Scan for the cell matching the given text and deliver its (x, y) coordinate at center. 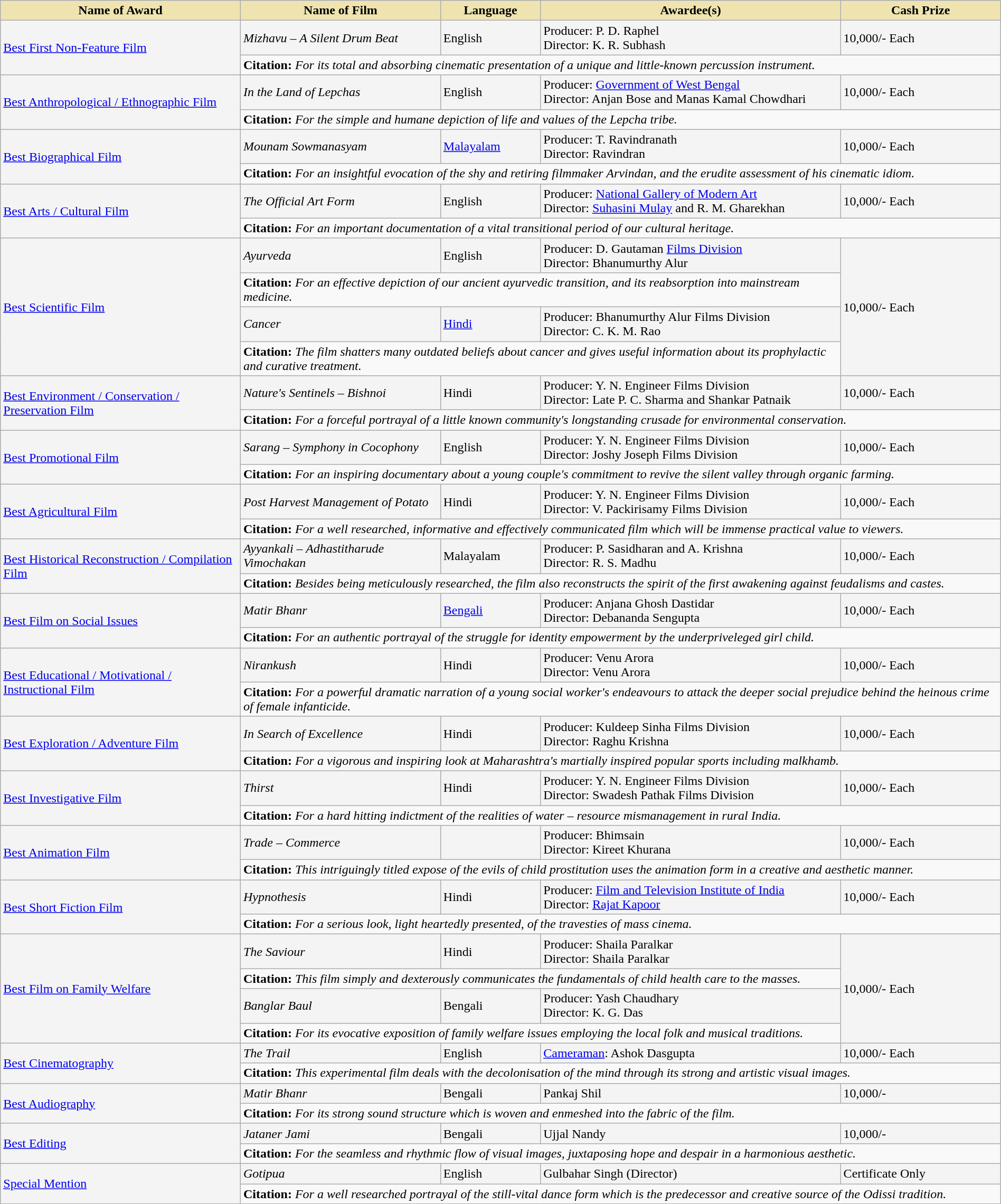
Citation: For an important documentation of a vital transitional period of our cultural heritage. (620, 228)
Best Short Fiction Film (120, 907)
Producer: Venu AroraDirector: Venu Arora (691, 665)
Citation: For the seamless and rhythmic flow of visual images, juxtaposing hope and despair in a harmonious aesthetic. (620, 1153)
Banglar Baul (340, 1006)
Citation: For a serious look, light heartedly presented, of the travesties of mass cinema. (620, 924)
Best Film on Social Issues (120, 621)
Best Audiography (120, 1103)
Best Cinematography (120, 1063)
Citation: Besides being meticulously researched, the film also reconstructs the spirit of the first awakening against feudalisms and castes. (620, 583)
Best Editing (120, 1143)
Citation: For a hard hitting indictment of the realities of water – resource mismanagement in rural India. (620, 816)
Language (490, 11)
Best Exploration / Adventure Film (120, 743)
Producer: Anjana Ghosh DastidarDirector: Debananda Sengupta (691, 610)
Pankaj Shil (691, 1093)
Citation: This experimental film deals with the decolonisation of the mind through its strong and artistic visual images. (620, 1073)
Producer: P. Sasidharan and A. KrishnaDirector: R. S. Madhu (691, 556)
Cancer (340, 324)
Name of Award (120, 11)
Citation: For an inspiring documentary about a young couple's commitment to revive the silent valley through organic farming. (620, 475)
Citation: For its evocative exposition of family welfare issues employing the local folk and musical traditions. (541, 1033)
Citation: For its strong sound structure which is woven and enmeshed into the fabric of the film. (620, 1113)
Producer: Government of West BengalDirector: Anjan Bose and Manas Kamal Chowdhari (691, 92)
Best Promotional Film (120, 457)
Producer: D. Gautaman Films DivisionDirector: Bhanumurthy Alur (691, 255)
Citation: This intriguingly titled expose of the evils of child prostitution uses the animation form in a creative and aesthetic manner. (620, 870)
Best Educational / Motivational / Instructional Film (120, 682)
In Search of Excellence (340, 734)
Citation: The film shatters many outdated beliefs about cancer and gives useful information about its prophylactic and curative treatment. (541, 358)
Producer: BhimsainDirector: Kireet Khurana (691, 842)
Producer: Kuldeep Sinha Films DivisionDirector: Raghu Krishna (691, 734)
Special Mention (120, 1183)
Citation: For a vigorous and inspiring look at Maharashtra's martially inspired popular sports including malkhamb. (620, 761)
Ayyankali – Adhastitharude Vimochakan (340, 556)
Citation: For its total and absorbing cinematic presentation of a unique and little-known percussion instrument. (620, 65)
Best Arts / Cultural Film (120, 211)
Best Scientific Film (120, 307)
Gulbahar Singh (Director) (691, 1173)
Jataner Jami (340, 1133)
Best Investigative Film (120, 798)
Best Biographical Film (120, 156)
Best Animation Film (120, 853)
Citation: For a well researched portrayal of the still-vital dance form which is the predecessor and creative source of the Odissi tradition. (620, 1193)
The Saviour (340, 951)
Sarang – Symphony in Cocophony (340, 448)
Post Harvest Management of Potato (340, 501)
Awardee(s) (691, 11)
Name of Film (340, 11)
Best Historical Reconstruction / Compilation Film (120, 566)
Cameraman: Ashok Dasgupta (691, 1053)
Producer: Y. N. Engineer Films DivisionDirector: Joshy Joseph Films Division (691, 448)
Certificate Only (921, 1173)
Best Anthropological / Ethnographic Film (120, 102)
Producer: Y. N. Engineer Films DivisionDirector: Late P. C. Sharma and Shankar Patnaik (691, 393)
Citation: For a well researched, informative and effectively communicated film which will be immense practical value to viewers. (620, 529)
Best Film on Family Welfare (120, 989)
Cash Prize (921, 11)
Mounam Sowmanasyam (340, 147)
Nirankush (340, 665)
Best Environment / Conservation / Preservation Film (120, 403)
Citation: For an effective depiction of our ancient ayurvedic transition, and its reabsorption into mainstream medicine. (541, 289)
Producer: Yash ChaudharyDirector: K. G. Das (691, 1006)
Ayurveda (340, 255)
In the Land of Lepchas (340, 92)
Producer: Y. N. Engineer Films DivisionDirector: V. Packirisamy Films Division (691, 501)
Mizhavu – A Silent Drum Beat (340, 38)
Producer: National Gallery of Modern ArtDirector: Suhasini Mulay and R. M. Gharekhan (691, 201)
Producer: Y. N. Engineer Films DivisionDirector: Swadesh Pathak Films Division (691, 788)
Gotipua (340, 1173)
Producer: T. RavindranathDirector: Ravindran (691, 147)
Ujjal Nandy (691, 1133)
Producer: P. D. RaphelDirector: K. R. Subhash (691, 38)
Thirst (340, 788)
Citation: For an insightful evocation of the shy and retiring filmmaker Arvindan, and the erudite assessment of his cinematic idiom. (620, 174)
Hypnothesis (340, 897)
Producer: Film and Television Institute of IndiaDirector: Rajat Kapoor (691, 897)
Nature's Sentinels – Bishnoi (340, 393)
Best Agricultural Film (120, 512)
Citation: For an authentic portrayal of the struggle for identity empowerment by the underpriveleged girl child. (620, 638)
Citation: For the simple and humane depiction of life and values of the Lepcha tribe. (620, 119)
Citation: For a forceful portrayal of a little known community's longstanding crusade for environmental conservation. (620, 420)
The Trail (340, 1053)
The Official Art Form (340, 201)
Producer: Bhanumurthy Alur Films DivisionDirector: C. K. M. Rao (691, 324)
Citation: This film simply and dexterously communicates the fundamentals of child health care to the masses. (541, 979)
Best First Non-Feature Film (120, 48)
Producer: Shaila ParalkarDirector: Shaila Paralkar (691, 951)
Trade – Commerce (340, 842)
